Provide the [x, y] coordinate of the cell's center where the given text is located.  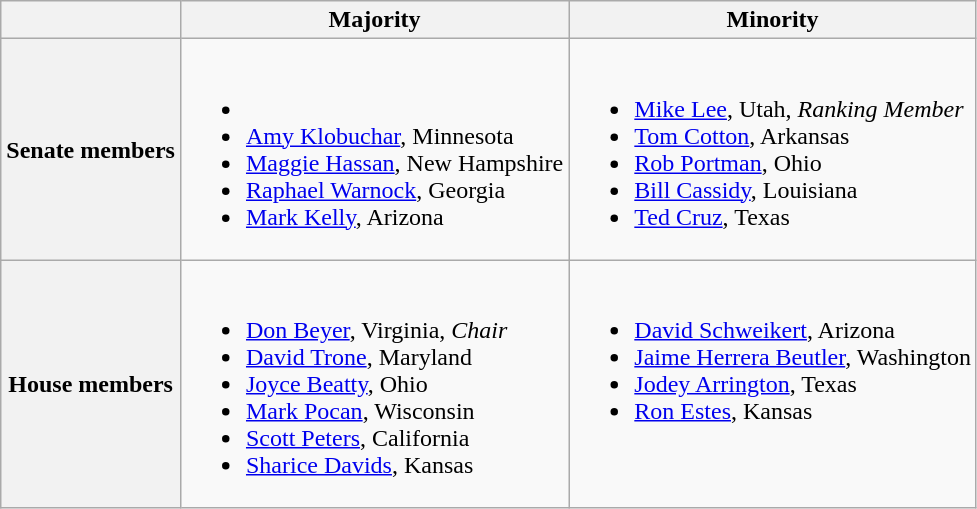
David Schweikert, ArizonaJaime Herrera Beutler, WashingtonJodey Arrington, TexasRon Estes, Kansas [773, 384]
Amy Klobuchar, MinnesotaMaggie Hassan, New HampshireRaphael Warnock, GeorgiaMark Kelly, Arizona [374, 150]
Minority [773, 20]
House members [91, 384]
Senate members [91, 150]
Don Beyer, Virginia, ChairDavid Trone, MarylandJoyce Beatty, OhioMark Pocan, WisconsinScott Peters, CaliforniaSharice Davids, Kansas [374, 384]
Majority [374, 20]
Mike Lee, Utah, Ranking MemberTom Cotton, ArkansasRob Portman, OhioBill Cassidy, LouisianaTed Cruz, Texas [773, 150]
